Determine the [x, y] coordinate at the center of the cell enclosing the given text.  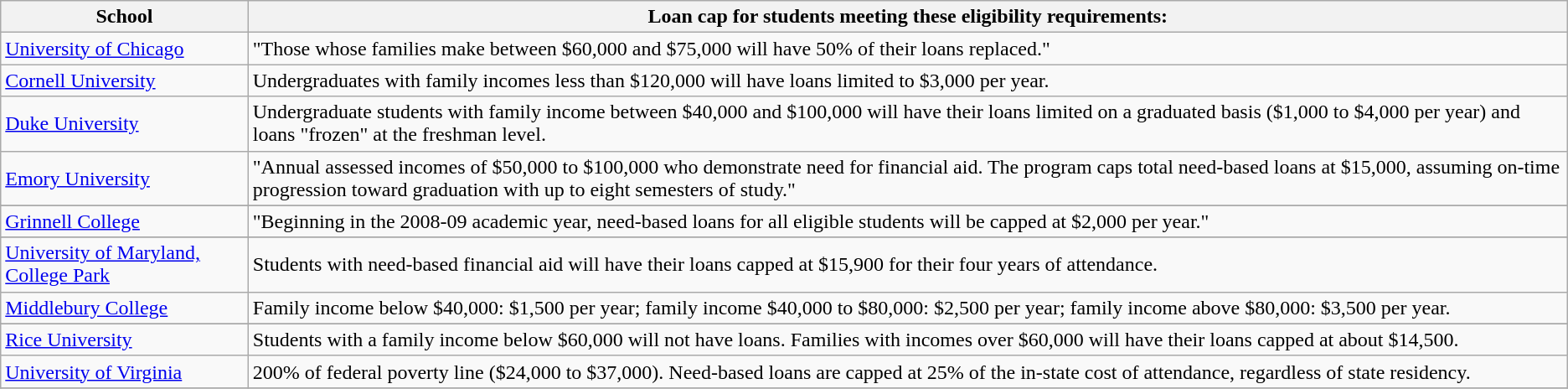
Rice University [125, 340]
Cornell University [125, 80]
Grinnell College [125, 221]
Students with need-based financial aid will have their loans capped at $15,900 for their four years of attendance. [908, 265]
University of Maryland, College Park [125, 265]
Students with a family income below $60,000 will not have loans. Families with incomes over $60,000 will have their loans capped at about $14,500. [908, 340]
University of Virginia [125, 371]
School [125, 17]
"Those whose families make between $60,000 and $75,000 will have 50% of their loans replaced." [908, 49]
Undergraduates with family incomes less than $120,000 will have loans limited to $3,000 per year. [908, 80]
Duke University [125, 124]
Emory University [125, 178]
"Beginning in the 2008-09 academic year, need-based loans for all eligible students will be capped at $2,000 per year." [908, 221]
Loan cap for students meeting these eligibility requirements: [908, 17]
Family income below $40,000: $1,500 per year; family income $40,000 to $80,000: $2,500 per year; family income above $80,000: $3,500 per year. [908, 308]
University of Chicago [125, 49]
Middlebury College [125, 308]
